Detect which cell encompasses the target text, then output its [X, Y] center coordinate. 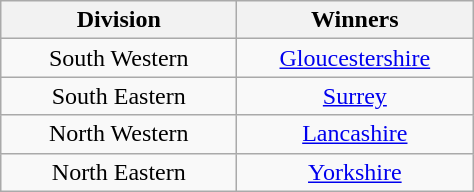
Surrey [355, 96]
Yorkshire [355, 172]
Winners [355, 20]
South Eastern [119, 96]
North Western [119, 134]
North Eastern [119, 172]
Gloucestershire [355, 58]
Lancashire [355, 134]
Division [119, 20]
South Western [119, 58]
